From the cell containing the given text, extract its center point as (X, Y) coordinate. 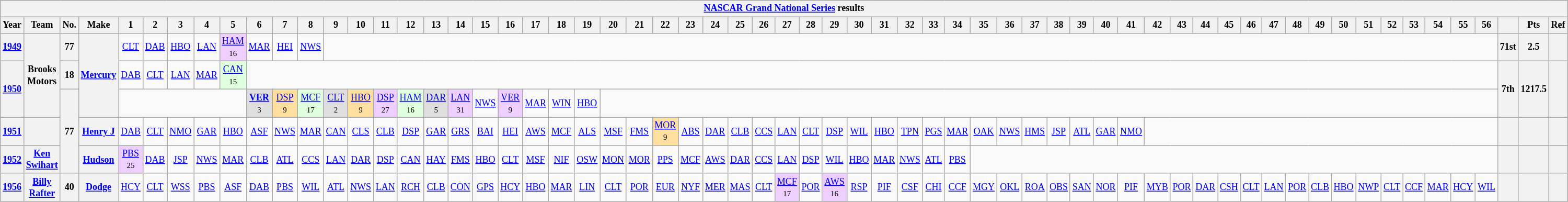
1950 (13, 89)
DSP27 (385, 103)
Pts (1534, 25)
VER9 (510, 103)
52 (1392, 25)
1 (131, 25)
Dodge (98, 187)
37 (1035, 25)
1956 (13, 187)
3 (181, 25)
27 (787, 25)
HAY (436, 160)
7th (1508, 89)
28 (811, 25)
30 (859, 25)
22 (665, 25)
TPN (910, 131)
46 (1251, 25)
PBS25 (131, 160)
71st (1508, 47)
15 (485, 25)
WSS (181, 187)
LIN (587, 187)
Brooks Motors (42, 75)
MYB (1157, 187)
CSH (1229, 187)
NASCAR Grand National Series results (784, 8)
19 (587, 25)
MER (715, 187)
Team (42, 25)
RSP (859, 187)
29 (834, 25)
OKL (1010, 187)
34 (958, 25)
OBS (1059, 187)
ALS (587, 131)
14 (461, 25)
AWS16 (834, 187)
12 (411, 25)
39 (1082, 25)
CLT2 (336, 103)
MGY (984, 187)
45 (1229, 25)
8 (310, 25)
Hudson (98, 160)
13 (436, 25)
DSP9 (285, 103)
1952 (13, 160)
51 (1368, 25)
Mercury (98, 75)
6 (259, 25)
21 (639, 25)
16 (510, 25)
35 (984, 25)
Henry J (98, 131)
1217.5 (1534, 89)
NOR (1106, 187)
MOR (639, 160)
RCH (411, 187)
CLS (361, 131)
MOR9 (665, 131)
OSW (587, 160)
33 (933, 25)
HBO9 (361, 103)
No. (69, 25)
CON (461, 187)
OAK (984, 131)
1949 (13, 47)
32 (910, 25)
7 (285, 25)
25 (740, 25)
11 (385, 25)
2 (155, 25)
Ref (1558, 25)
38 (1059, 25)
NWP (1368, 187)
41 (1131, 25)
10 (361, 25)
GRS (461, 131)
BAI (485, 131)
EUR (665, 187)
50 (1343, 25)
Year (13, 25)
26 (764, 25)
NYF (691, 187)
VER3 (259, 103)
GPS (485, 187)
48 (1297, 25)
WIN (561, 103)
24 (715, 25)
9 (336, 25)
49 (1320, 25)
36 (1010, 25)
NIF (561, 160)
55 (1463, 25)
20 (614, 25)
56 (1486, 25)
Billy Rafter (42, 187)
ROA (1035, 187)
17 (536, 25)
PGS (933, 131)
CSF (910, 187)
43 (1182, 25)
42 (1157, 25)
SAN (1082, 187)
LAN31 (461, 103)
44 (1205, 25)
Ken Swihart (42, 160)
53 (1414, 25)
31 (884, 25)
1951 (13, 131)
MAS (740, 187)
ABS (691, 131)
DAR5 (436, 103)
Make (98, 25)
HMS (1035, 131)
23 (691, 25)
MON (614, 160)
PPS (665, 160)
4 (207, 25)
2.5 (1534, 47)
5 (233, 25)
47 (1274, 25)
54 (1438, 25)
CAN15 (233, 75)
CHI (933, 187)
